Pinpoint the cell where the given text exists, returning its [x, y] midpoint coordinate. 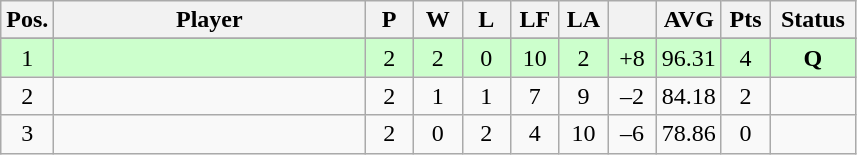
78.86 [688, 134]
3 [28, 134]
Status [813, 20]
L [486, 20]
Pts [746, 20]
Pos. [28, 20]
–6 [632, 134]
W [438, 20]
7 [536, 96]
LA [584, 20]
P [390, 20]
9 [584, 96]
Q [813, 58]
+8 [632, 58]
84.18 [688, 96]
–2 [632, 96]
LF [536, 20]
Player [210, 20]
96.31 [688, 58]
AVG [688, 20]
